For the text-containing cell, return its midpoint in [x, y] coordinate format. 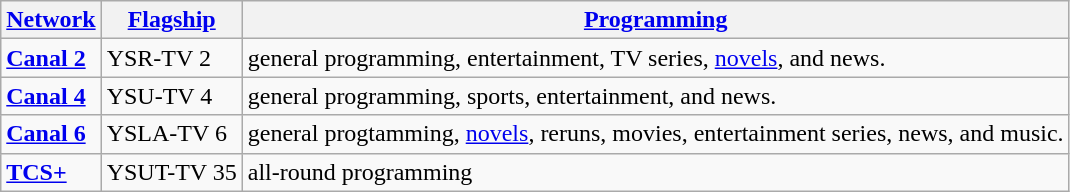
general programming, entertainment, TV series, novels, and news. [656, 58]
YSLA-TV 6 [172, 134]
Flagship [172, 20]
Network [51, 20]
YSU-TV 4 [172, 96]
Programming [656, 20]
Canal 6 [51, 134]
YSUT-TV 35 [172, 172]
all-round programming [656, 172]
YSR-TV 2 [172, 58]
general progtamming, novels, reruns, movies, entertainment series, news, and music. [656, 134]
general programming, sports, entertainment, and news. [656, 96]
TCS+ [51, 172]
Canal 4 [51, 96]
Canal 2 [51, 58]
